Determine the [x, y] coordinate at the center of the cell enclosing the given text.  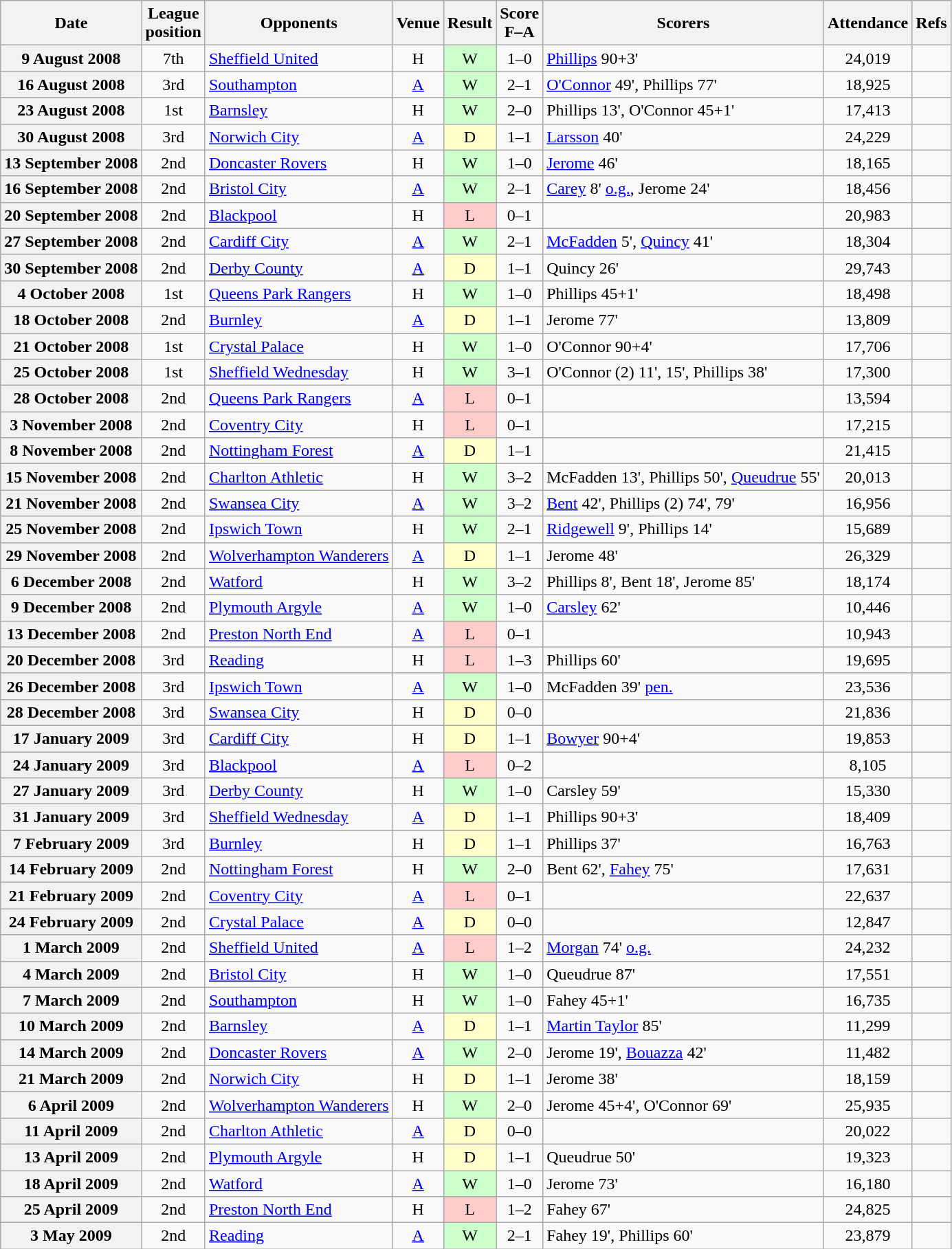
3–1 [520, 373]
Jerome 19', Bouazza 42' [683, 1052]
Bent 62', Fahey 75' [683, 870]
14 February 2009 [71, 870]
11,482 [867, 1052]
17 January 2009 [71, 738]
6 April 2009 [71, 1105]
16 September 2008 [71, 189]
25 April 2009 [71, 1210]
16,735 [867, 1000]
20 September 2008 [71, 215]
12,847 [867, 922]
Attendance [867, 23]
Jerome 73' [683, 1183]
24,229 [867, 137]
19,323 [867, 1157]
10 March 2009 [71, 1026]
O'Connor 90+4' [683, 346]
Opponents [298, 23]
Jerome 45+4', O'Connor 69' [683, 1105]
16,956 [867, 503]
ScoreF–A [520, 23]
18 April 2009 [71, 1183]
13 September 2008 [71, 163]
31 January 2009 [71, 817]
18,174 [867, 582]
7 February 2009 [71, 843]
28 October 2008 [71, 399]
Morgan 74' o.g. [683, 948]
Phillips 45+1' [683, 294]
25 October 2008 [71, 373]
Phillips 8', Bent 18', Jerome 85' [683, 582]
25,935 [867, 1105]
McFadden 5', Quincy 41' [683, 241]
6 December 2008 [71, 582]
McFadden 39' pen. [683, 686]
Date [71, 23]
4 March 2009 [71, 974]
29 November 2008 [71, 555]
21 March 2009 [71, 1079]
Refs [931, 23]
16,763 [867, 843]
Fahey 67' [683, 1210]
3 May 2009 [71, 1236]
18 October 2008 [71, 320]
Jerome 48' [683, 555]
24,232 [867, 948]
21,836 [867, 712]
18,165 [867, 163]
20,983 [867, 215]
Jerome 46' [683, 163]
15 November 2008 [71, 477]
13 April 2009 [71, 1157]
Ridgewell 9', Phillips 14' [683, 529]
4 October 2008 [71, 294]
1–3 [520, 660]
26,329 [867, 555]
19,853 [867, 738]
11,299 [867, 1026]
McFadden 13', Phillips 50', Queudrue 55' [683, 477]
3 November 2008 [71, 425]
17,706 [867, 346]
16 August 2008 [71, 85]
Carey 8' o.g., Jerome 24' [683, 189]
18,304 [867, 241]
Venue [418, 23]
15,689 [867, 529]
Carsley 59' [683, 791]
O'Connor 49', Phillips 77' [683, 85]
Quincy 26' [683, 267]
16,180 [867, 1183]
Phillips 13', O'Connor 45+1' [683, 111]
9 December 2008 [71, 608]
Leagueposition [173, 23]
30 September 2008 [71, 267]
8,105 [867, 765]
11 April 2009 [71, 1131]
27 January 2009 [71, 791]
18,456 [867, 189]
Larsson 40' [683, 137]
21,415 [867, 451]
Phillips 37' [683, 843]
18,498 [867, 294]
14 March 2009 [71, 1052]
13,809 [867, 320]
10,446 [867, 608]
22,637 [867, 896]
Scorers [683, 23]
19,695 [867, 660]
O'Connor (2) 11', 15', Phillips 38' [683, 373]
20 December 2008 [71, 660]
Fahey 19', Phillips 60' [683, 1236]
21 November 2008 [71, 503]
Result [469, 23]
Martin Taylor 85' [683, 1026]
10,943 [867, 634]
25 November 2008 [71, 529]
Fahey 45+1' [683, 1000]
24 January 2009 [71, 765]
15,330 [867, 791]
21 October 2008 [71, 346]
Queudrue 50' [683, 1157]
20,022 [867, 1131]
21 February 2009 [71, 896]
7th [173, 58]
27 September 2008 [71, 241]
30 August 2008 [71, 137]
8 November 2008 [71, 451]
Carsley 62' [683, 608]
23 August 2008 [71, 111]
24,825 [867, 1210]
18,409 [867, 817]
Queudrue 87' [683, 974]
17,300 [867, 373]
29,743 [867, 267]
13 December 2008 [71, 634]
18,159 [867, 1079]
28 December 2008 [71, 712]
24,019 [867, 58]
17,631 [867, 870]
Phillips 60' [683, 660]
7 March 2009 [71, 1000]
Jerome 38' [683, 1079]
23,879 [867, 1236]
17,413 [867, 111]
26 December 2008 [71, 686]
17,551 [867, 974]
24 February 2009 [71, 922]
23,536 [867, 686]
17,215 [867, 425]
0–2 [520, 765]
9 August 2008 [71, 58]
Jerome 77' [683, 320]
20,013 [867, 477]
18,925 [867, 85]
1 March 2009 [71, 948]
Bent 42', Phillips (2) 74', 79' [683, 503]
13,594 [867, 399]
Bowyer 90+4' [683, 738]
